Return the [x, y] coordinate for the center point of the cell that contains the specified text.  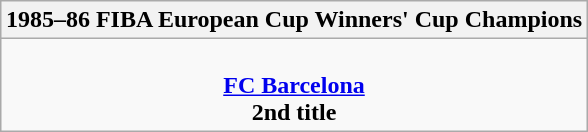
FC Barcelona 2nd title [294, 85]
1985–86 FIBA European Cup Winners' Cup Champions [294, 20]
